Search for the cell housing the specified text and yield its (x, y) center coordinate. 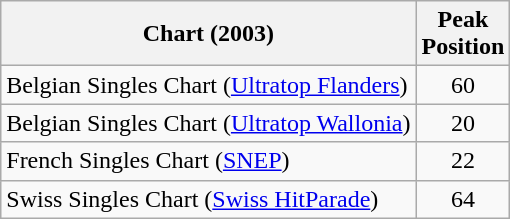
PeakPosition (463, 34)
60 (463, 85)
22 (463, 161)
Chart (2003) (208, 34)
64 (463, 199)
Swiss Singles Chart (Swiss HitParade) (208, 199)
20 (463, 123)
Belgian Singles Chart (Ultratop Flanders) (208, 85)
French Singles Chart (SNEP) (208, 161)
Belgian Singles Chart (Ultratop Wallonia) (208, 123)
